Scan for the cell matching the given text and deliver its [x, y] coordinate at center. 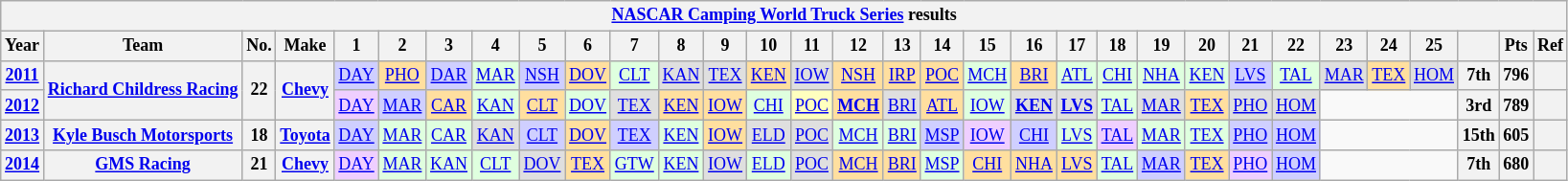
12 [858, 46]
796 [1516, 75]
5 [542, 46]
19 [1162, 46]
10 [768, 46]
Ref [1551, 46]
DAR [449, 75]
25 [1435, 46]
680 [1516, 165]
Kyle Busch Motorsports [142, 134]
24 [1389, 46]
GTW [634, 165]
Richard Childress Racing [142, 90]
NASCAR Camping World Truck Series results [784, 15]
Make [305, 46]
2011 [23, 75]
Toyota [305, 134]
9 [726, 46]
13 [902, 46]
2 [402, 46]
1 [356, 46]
GMS Racing [142, 165]
4 [495, 46]
14 [943, 46]
20 [1207, 46]
6 [588, 46]
16 [1034, 46]
11 [812, 46]
2013 [23, 134]
Pts [1516, 46]
No. [259, 46]
17 [1077, 46]
15th [1479, 134]
23 [1344, 46]
Team [142, 46]
15 [988, 46]
3 [449, 46]
IRP [902, 75]
2014 [23, 165]
7 [634, 46]
Year [23, 46]
2012 [23, 105]
3rd [1479, 105]
8 [681, 46]
789 [1516, 105]
605 [1516, 134]
